Search for the cell housing the specified text and yield its (X, Y) center coordinate. 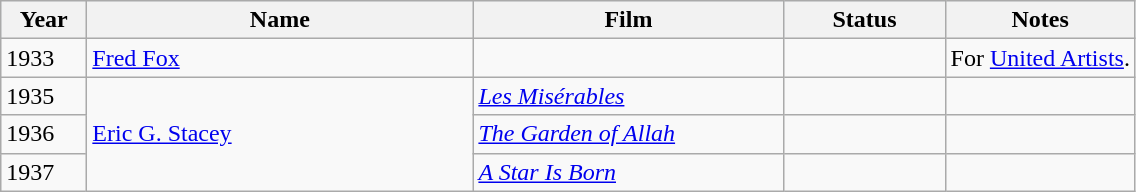
1936 (44, 134)
Les Misérables (628, 96)
Film (628, 20)
Eric G. Stacey (280, 134)
For United Artists. (1040, 58)
Name (280, 20)
Fred Fox (280, 58)
A Star Is Born (628, 172)
Year (44, 20)
Status (864, 20)
1937 (44, 172)
Notes (1040, 20)
1935 (44, 96)
1933 (44, 58)
The Garden of Allah (628, 134)
